Locate the cell with the specified text and output its [X, Y] center coordinate. 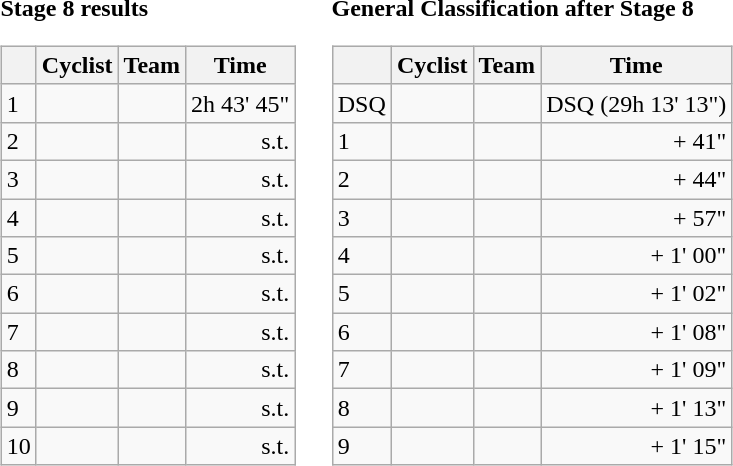
+ 1' 09" [636, 370]
+ 1' 15" [636, 446]
10 [18, 446]
+ 1' 08" [636, 332]
DSQ (29h 13' 13") [636, 103]
DSQ [362, 103]
2h 43' 45" [240, 103]
+ 1' 13" [636, 408]
+ 41" [636, 141]
+ 1' 02" [636, 294]
+ 57" [636, 217]
+ 1' 00" [636, 256]
+ 44" [636, 179]
